Locate the cell with the specified text and output its [x, y] center coordinate. 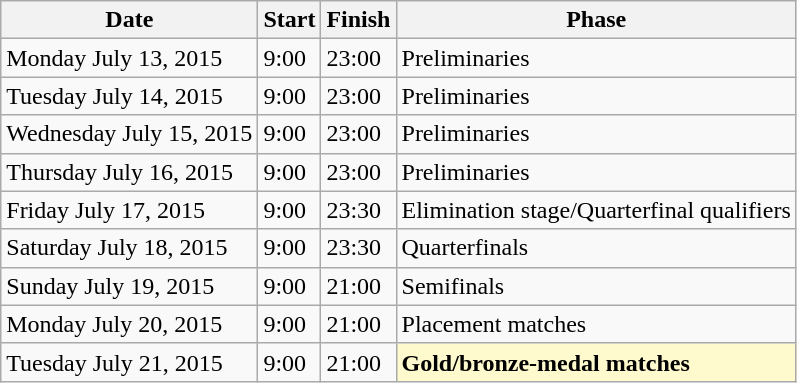
Monday July 13, 2015 [130, 58]
Sunday July 19, 2015 [130, 286]
Quarterfinals [596, 248]
Start [290, 20]
Thursday July 16, 2015 [130, 172]
Tuesday July 21, 2015 [130, 362]
Monday July 20, 2015 [130, 324]
Semifinals [596, 286]
Finish [358, 20]
Date [130, 20]
Friday July 17, 2015 [130, 210]
Elimination stage/Quarterfinal qualifiers [596, 210]
Saturday July 18, 2015 [130, 248]
Phase [596, 20]
Placement matches [596, 324]
Gold/bronze-medal matches [596, 362]
Tuesday July 14, 2015 [130, 96]
Wednesday July 15, 2015 [130, 134]
